Identify which cell holds the provided text, then report its (x, y) central coordinate. 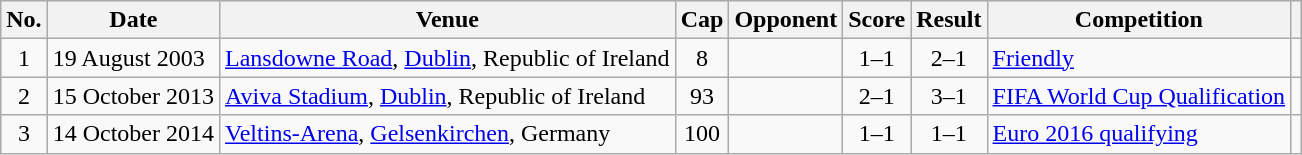
Lansdowne Road, Dublin, Republic of Ireland (448, 58)
3–1 (949, 96)
Result (949, 20)
93 (702, 96)
19 August 2003 (133, 58)
3 (24, 134)
1 (24, 58)
Competition (1139, 20)
Aviva Stadium, Dublin, Republic of Ireland (448, 96)
2 (24, 96)
8 (702, 58)
Score (877, 20)
Date (133, 20)
14 October 2014 (133, 134)
Friendly (1139, 58)
No. (24, 20)
15 October 2013 (133, 96)
Opponent (786, 20)
Cap (702, 20)
100 (702, 134)
FIFA World Cup Qualification (1139, 96)
Venue (448, 20)
Veltins-Arena, Gelsenkirchen, Germany (448, 134)
Euro 2016 qualifying (1139, 134)
